Detect which cell encompasses the target text, then output its (x, y) center coordinate. 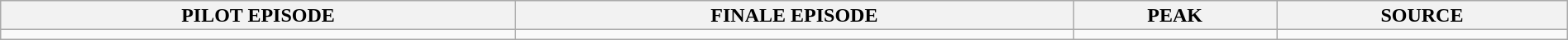
PEAK (1175, 15)
PILOT EPISODE (258, 15)
SOURCE (1422, 15)
FINALE EPISODE (794, 15)
